From the cell containing the given text, extract its center point as [x, y] coordinate. 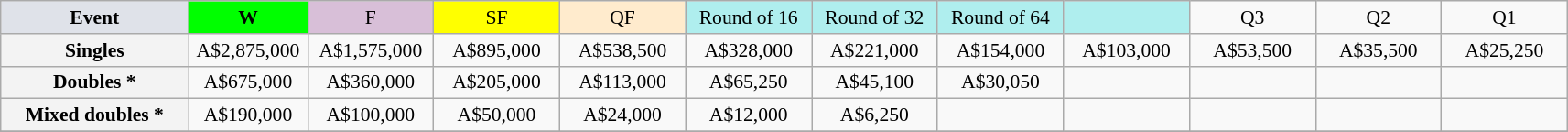
A$675,000 [248, 82]
A$12,000 [749, 115]
A$65,250 [749, 82]
Round of 16 [749, 17]
F [371, 17]
Mixed doubles * [95, 115]
A$895,000 [497, 50]
Q1 [1505, 17]
A$25,250 [1505, 50]
A$53,500 [1252, 50]
Q3 [1252, 17]
A$113,000 [622, 82]
A$6,250 [874, 115]
A$1,575,000 [371, 50]
SF [497, 17]
Singles [95, 50]
A$30,050 [1000, 82]
A$24,000 [622, 115]
Doubles * [95, 82]
A$205,000 [497, 82]
Event [95, 17]
A$328,000 [749, 50]
A$360,000 [371, 82]
A$103,000 [1127, 50]
A$35,500 [1379, 50]
A$2,875,000 [248, 50]
A$50,000 [497, 115]
A$221,000 [874, 50]
Q2 [1379, 17]
A$190,000 [248, 115]
A$100,000 [371, 115]
A$45,100 [874, 82]
A$538,500 [622, 50]
Round of 32 [874, 17]
QF [622, 17]
A$154,000 [1000, 50]
Round of 64 [1000, 17]
W [248, 17]
